From the cell containing the given text, extract its center point as (X, Y) coordinate. 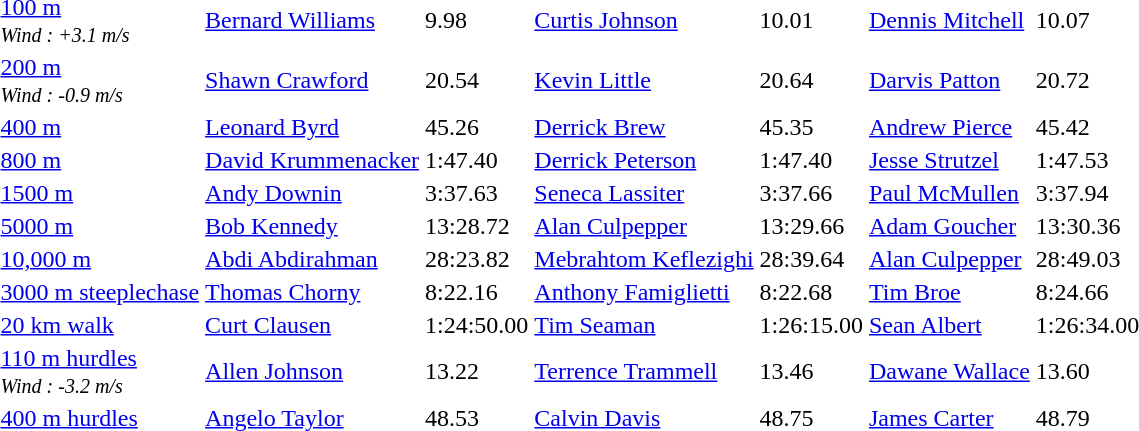
Derrick Brew (644, 127)
8:22.68 (811, 292)
13:28.72 (477, 226)
Allen Johnson (312, 372)
28:39.64 (811, 259)
Terrence Trammell (644, 372)
Shawn Crawford (312, 80)
Andrew Pierce (949, 127)
Seneca Lassiter (644, 193)
Paul McMullen (949, 193)
20.54 (477, 80)
45.35 (811, 127)
13:29.66 (811, 226)
13.46 (811, 372)
Tim Seaman (644, 325)
1:24:50.00 (477, 325)
Kevin Little (644, 80)
Adam Goucher (949, 226)
28:23.82 (477, 259)
Thomas Chorny (312, 292)
8:22.16 (477, 292)
1:26:15.00 (811, 325)
Bob Kennedy (312, 226)
Sean Albert (949, 325)
45.26 (477, 127)
Leonard Byrd (312, 127)
Tim Broe (949, 292)
3:37.66 (811, 193)
Dawane Wallace (949, 372)
13.22 (477, 372)
Anthony Famiglietti (644, 292)
Darvis Patton (949, 80)
3:37.63 (477, 193)
20.64 (811, 80)
Abdi Abdirahman (312, 259)
Derrick Peterson (644, 160)
Mebrahtom Keflezighi (644, 259)
Andy Downin (312, 193)
Curt Clausen (312, 325)
David Krummenacker (312, 160)
Jesse Strutzel (949, 160)
